Extract the (x, y) coordinate from the center of the cell holding the provided text.  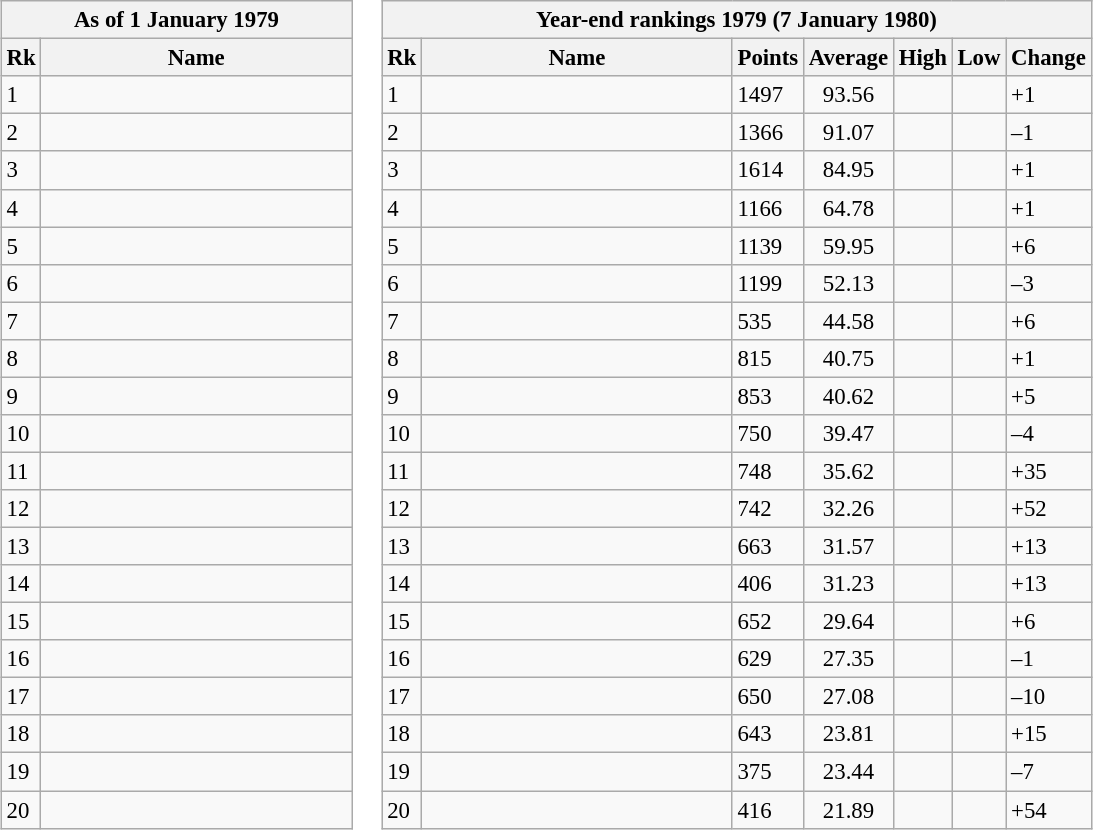
31.23 (849, 584)
As of 1 January 1979 (176, 20)
59.95 (849, 246)
+5 (1048, 396)
21.89 (849, 809)
39.47 (849, 434)
+35 (1048, 471)
+54 (1048, 809)
27.35 (849, 659)
Change (1048, 58)
652 (768, 622)
742 (768, 509)
40.62 (849, 396)
93.56 (849, 95)
40.75 (849, 358)
–4 (1048, 434)
High (922, 58)
748 (768, 471)
–10 (1048, 697)
535 (768, 321)
91.07 (849, 133)
853 (768, 396)
27.08 (849, 697)
Points (768, 58)
1497 (768, 95)
Low (979, 58)
44.58 (849, 321)
Average (849, 58)
1614 (768, 170)
31.57 (849, 546)
663 (768, 546)
1366 (768, 133)
643 (768, 734)
1166 (768, 208)
35.62 (849, 471)
84.95 (849, 170)
416 (768, 809)
Year-end rankings 1979 (7 January 1980) (736, 20)
629 (768, 659)
1199 (768, 283)
–7 (1048, 772)
+15 (1048, 734)
+52 (1048, 509)
23.81 (849, 734)
1139 (768, 246)
64.78 (849, 208)
29.64 (849, 622)
750 (768, 434)
375 (768, 772)
52.13 (849, 283)
23.44 (849, 772)
32.26 (849, 509)
406 (768, 584)
–3 (1048, 283)
650 (768, 697)
815 (768, 358)
